Scan for the cell matching the given text and deliver its [X, Y] coordinate at center. 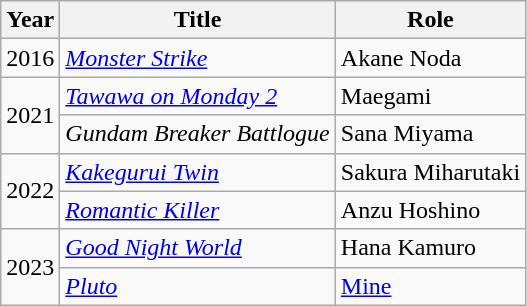
2023 [30, 267]
Hana Kamuro [430, 248]
Anzu Hoshino [430, 210]
Monster Strike [198, 58]
2021 [30, 115]
Maegami [430, 96]
Mine [430, 286]
2022 [30, 191]
Tawawa on Monday 2 [198, 96]
2016 [30, 58]
Sana Miyama [430, 134]
Kakegurui Twin [198, 172]
Year [30, 20]
Romantic Killer [198, 210]
Good Night World [198, 248]
Role [430, 20]
Title [198, 20]
Akane Noda [430, 58]
Gundam Breaker Battlogue [198, 134]
Pluto [198, 286]
Sakura Miharutaki [430, 172]
